Return the (x, y) coordinate for the center point of the cell that contains the specified text.  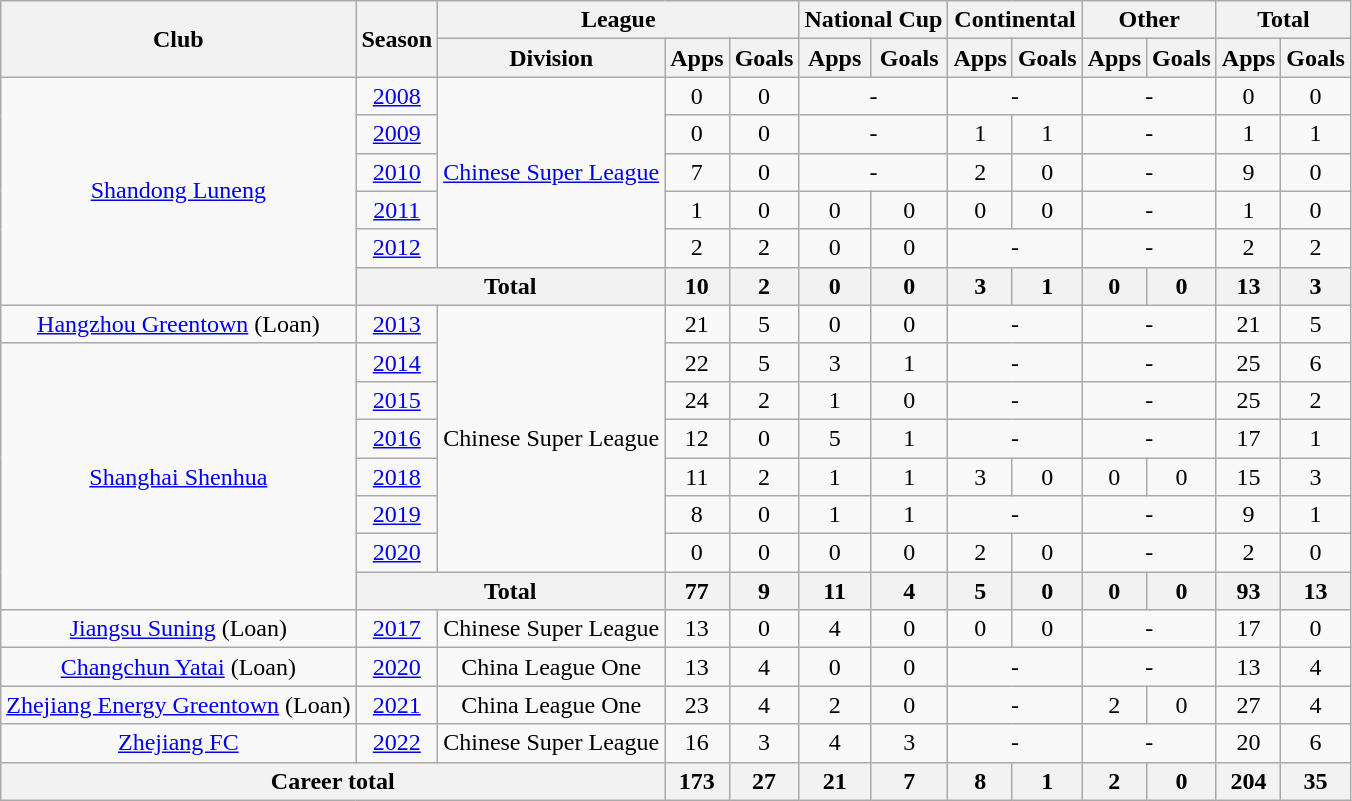
Jiangsu Suning (Loan) (178, 629)
2017 (397, 629)
10 (697, 286)
24 (697, 400)
2016 (397, 438)
2015 (397, 400)
15 (1248, 477)
2008 (397, 96)
League (618, 20)
12 (697, 438)
Club (178, 39)
2011 (397, 210)
16 (697, 743)
77 (697, 591)
Zhejiang Energy Greentown (Loan) (178, 705)
173 (697, 781)
2013 (397, 324)
National Cup (874, 20)
2009 (397, 134)
2019 (397, 515)
Shanghai Shenhua (178, 476)
2018 (397, 477)
20 (1248, 743)
35 (1316, 781)
2010 (397, 172)
2021 (397, 705)
2022 (397, 743)
2014 (397, 362)
Other (1149, 20)
Division (552, 58)
Career total (333, 781)
2012 (397, 248)
Season (397, 39)
Hangzhou Greentown (Loan) (178, 324)
Shandong Luneng (178, 191)
Changchun Yatai (Loan) (178, 667)
Continental (1015, 20)
23 (697, 705)
204 (1248, 781)
22 (697, 362)
Zhejiang FC (178, 743)
93 (1248, 591)
